Capture the cell that displays the provided text and extract its [x, y] central coordinate. 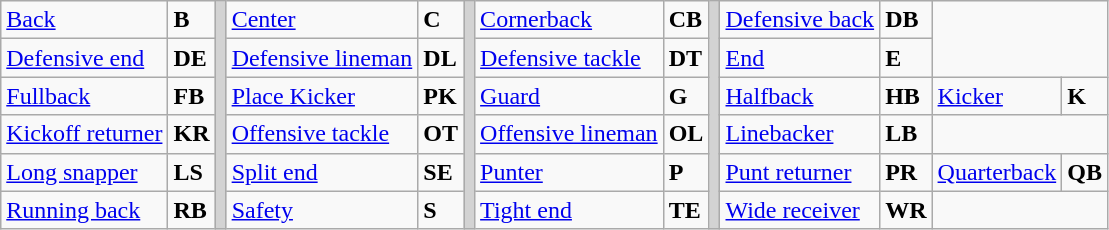
OT [441, 134]
G [686, 96]
Defensive back [800, 20]
PR [906, 172]
Halfback [800, 96]
Linebacker [800, 134]
Offensive tackle [322, 134]
B [192, 20]
OL [686, 134]
LS [192, 172]
Punt returner [800, 172]
Center [322, 20]
FB [192, 96]
C [441, 20]
Guard [570, 96]
E [906, 58]
DB [906, 20]
DL [441, 58]
KR [192, 134]
Punter [570, 172]
Kicker [997, 96]
Defensive tackle [570, 58]
Defensive end [84, 58]
Running back [84, 210]
QB [1085, 172]
CB [686, 20]
Split end [322, 172]
Kickoff returner [84, 134]
Wide receiver [800, 210]
Safety [322, 210]
Long snapper [84, 172]
K [1085, 96]
LB [906, 134]
Offensive lineman [570, 134]
PK [441, 96]
Tight end [570, 210]
Fullback [84, 96]
RB [192, 210]
Place Kicker [322, 96]
WR [906, 210]
Defensive lineman [322, 58]
P [686, 172]
Cornerback [570, 20]
DT [686, 58]
TE [686, 210]
S [441, 210]
End [800, 58]
HB [906, 96]
Quarterback [997, 172]
DE [192, 58]
SE [441, 172]
Back [84, 20]
